Output the [x, y] coordinate of the center of the cell containing the given text.  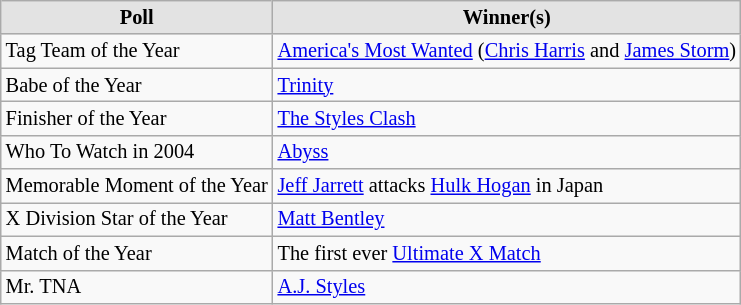
Finisher of the Year [137, 118]
The first ever Ultimate X Match [507, 253]
A.J. Styles [507, 287]
America's Most Wanted (Chris Harris and James Storm) [507, 51]
Trinity [507, 85]
Poll [137, 17]
Mr. TNA [137, 287]
Tag Team of the Year [137, 51]
Matt Bentley [507, 219]
Match of the Year [137, 253]
Memorable Moment of the Year [137, 186]
Babe of the Year [137, 85]
X Division Star of the Year [137, 219]
Who To Watch in 2004 [137, 152]
The Styles Clash [507, 118]
Jeff Jarrett attacks Hulk Hogan in Japan [507, 186]
Winner(s) [507, 17]
Abyss [507, 152]
